Pinpoint the cell where the given text exists, returning its (x, y) midpoint coordinate. 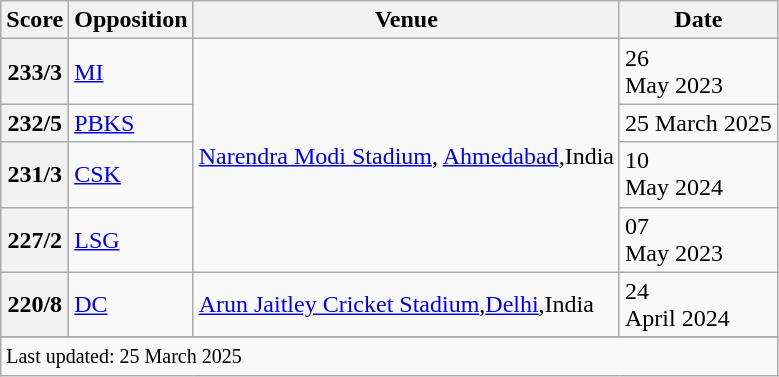
DC (131, 304)
07May 2023 (698, 240)
231/3 (35, 174)
PBKS (131, 123)
220/8 (35, 304)
10May 2024 (698, 174)
Arun Jaitley Cricket Stadium,Delhi,India (406, 304)
Last updated: 25 March 2025 (389, 356)
Score (35, 20)
LSG (131, 240)
24April 2024 (698, 304)
Opposition (131, 20)
26May 2023 (698, 72)
227/2 (35, 240)
233/3 (35, 72)
MI (131, 72)
Narendra Modi Stadium, Ahmedabad,India (406, 156)
25 March 2025 (698, 123)
Venue (406, 20)
232/5 (35, 123)
CSK (131, 174)
Date (698, 20)
